For the text-containing cell, return its midpoint in (X, Y) coordinate format. 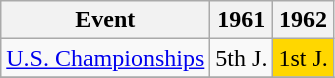
Event (106, 20)
1st J. (303, 58)
U.S. Championships (106, 58)
1961 (242, 20)
5th J. (242, 58)
1962 (303, 20)
